Determine the [x, y] coordinate at the center of the cell enclosing the given text.  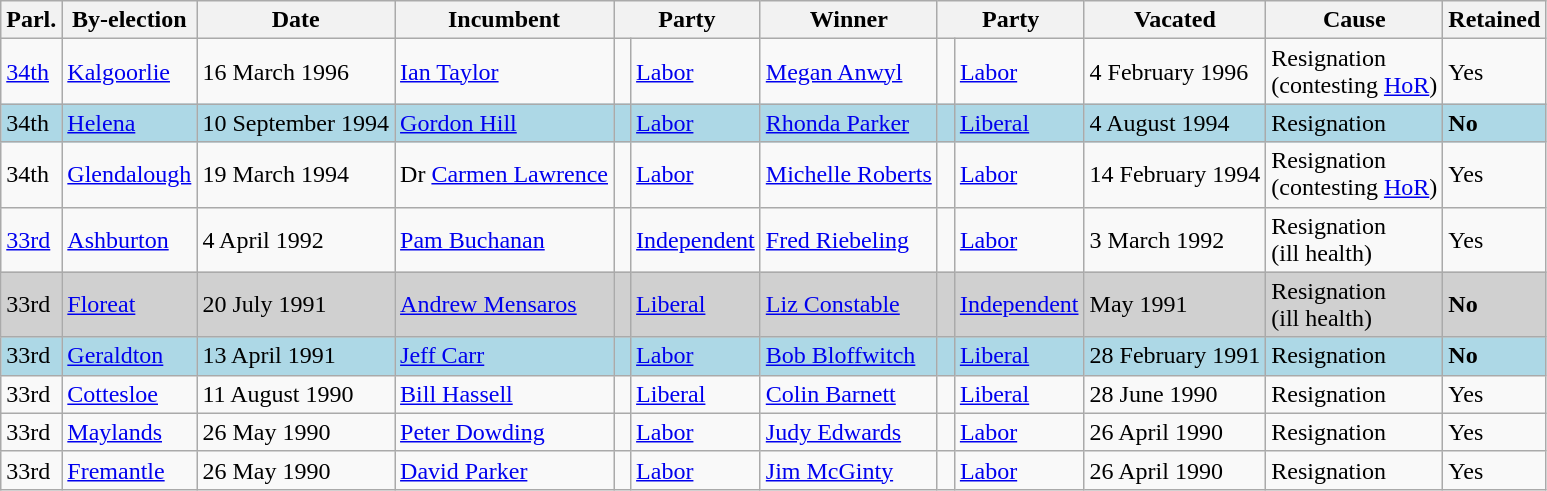
Date [296, 20]
Incumbent [504, 20]
11 August 1990 [296, 394]
Andrew Mensaros [504, 304]
Bob Bloffwitch [848, 356]
Ashburton [130, 240]
20 July 1991 [296, 304]
May 1991 [1175, 304]
Peter Dowding [504, 432]
Megan Anwyl [848, 72]
David Parker [504, 470]
4 April 1992 [296, 240]
Fremantle [130, 470]
Fred Riebeling [848, 240]
Vacated [1175, 20]
Helena [130, 123]
Kalgoorlie [130, 72]
16 March 1996 [296, 72]
Colin Barnett [848, 394]
28 June 1990 [1175, 394]
Bill Hassell [504, 394]
Dr Carmen Lawrence [504, 174]
Floreat [130, 304]
Liz Constable [848, 304]
19 March 1994 [296, 174]
Parl. [32, 20]
Rhonda Parker [848, 123]
Cause [1354, 20]
Glendalough [130, 174]
Retained [1494, 20]
10 September 1994 [296, 123]
13 April 1991 [296, 356]
By-election [130, 20]
Winner [848, 20]
Michelle Roberts [848, 174]
4 February 1996 [1175, 72]
Jeff Carr [504, 356]
28 February 1991 [1175, 356]
Judy Edwards [848, 432]
14 February 1994 [1175, 174]
Jim McGinty [848, 470]
Gordon Hill [504, 123]
Cottesloe [130, 394]
Ian Taylor [504, 72]
Maylands [130, 432]
4 August 1994 [1175, 123]
Pam Buchanan [504, 240]
3 March 1992 [1175, 240]
Geraldton [130, 356]
